Extract the [x, y] coordinate from the center of the cell holding the provided text.  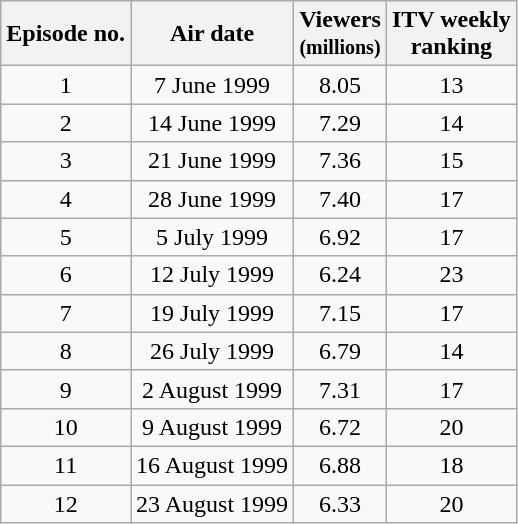
6.88 [340, 465]
12 [66, 503]
7 June 1999 [212, 85]
7.36 [340, 161]
Viewers(millions) [340, 34]
7.29 [340, 123]
8.05 [340, 85]
11 [66, 465]
6.92 [340, 237]
23 August 1999 [212, 503]
13 [451, 85]
23 [451, 275]
5 [66, 237]
2 August 1999 [212, 389]
9 August 1999 [212, 427]
10 [66, 427]
7.31 [340, 389]
28 June 1999 [212, 199]
2 [66, 123]
19 July 1999 [212, 313]
1 [66, 85]
7.15 [340, 313]
6 [66, 275]
26 July 1999 [212, 351]
5 July 1999 [212, 237]
Air date [212, 34]
7.40 [340, 199]
21 June 1999 [212, 161]
6.24 [340, 275]
6.33 [340, 503]
12 July 1999 [212, 275]
Episode no. [66, 34]
6.72 [340, 427]
14 June 1999 [212, 123]
16 August 1999 [212, 465]
8 [66, 351]
9 [66, 389]
4 [66, 199]
ITV weeklyranking [451, 34]
7 [66, 313]
18 [451, 465]
15 [451, 161]
6.79 [340, 351]
3 [66, 161]
